Capture the cell that displays the provided text and extract its [X, Y] central coordinate. 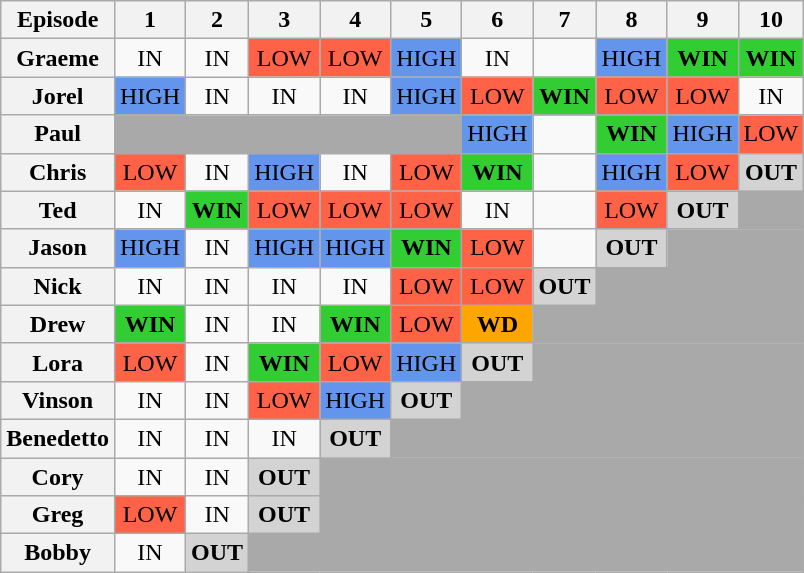
Lora [58, 362]
Jorel [58, 96]
4 [356, 20]
Bobby [58, 553]
5 [426, 20]
Drew [58, 324]
WD [498, 324]
10 [771, 20]
8 [632, 20]
Ted [58, 210]
Benedetto [58, 438]
Cory [58, 477]
6 [498, 20]
9 [702, 20]
3 [284, 20]
Nick [58, 286]
1 [150, 20]
Paul [58, 134]
Episode [58, 20]
Vinson [58, 400]
7 [564, 20]
2 [218, 20]
Jason [58, 248]
Graeme [58, 58]
Chris [58, 172]
Greg [58, 515]
